Determine the [X, Y] coordinate at the center of the cell enclosing the given text.  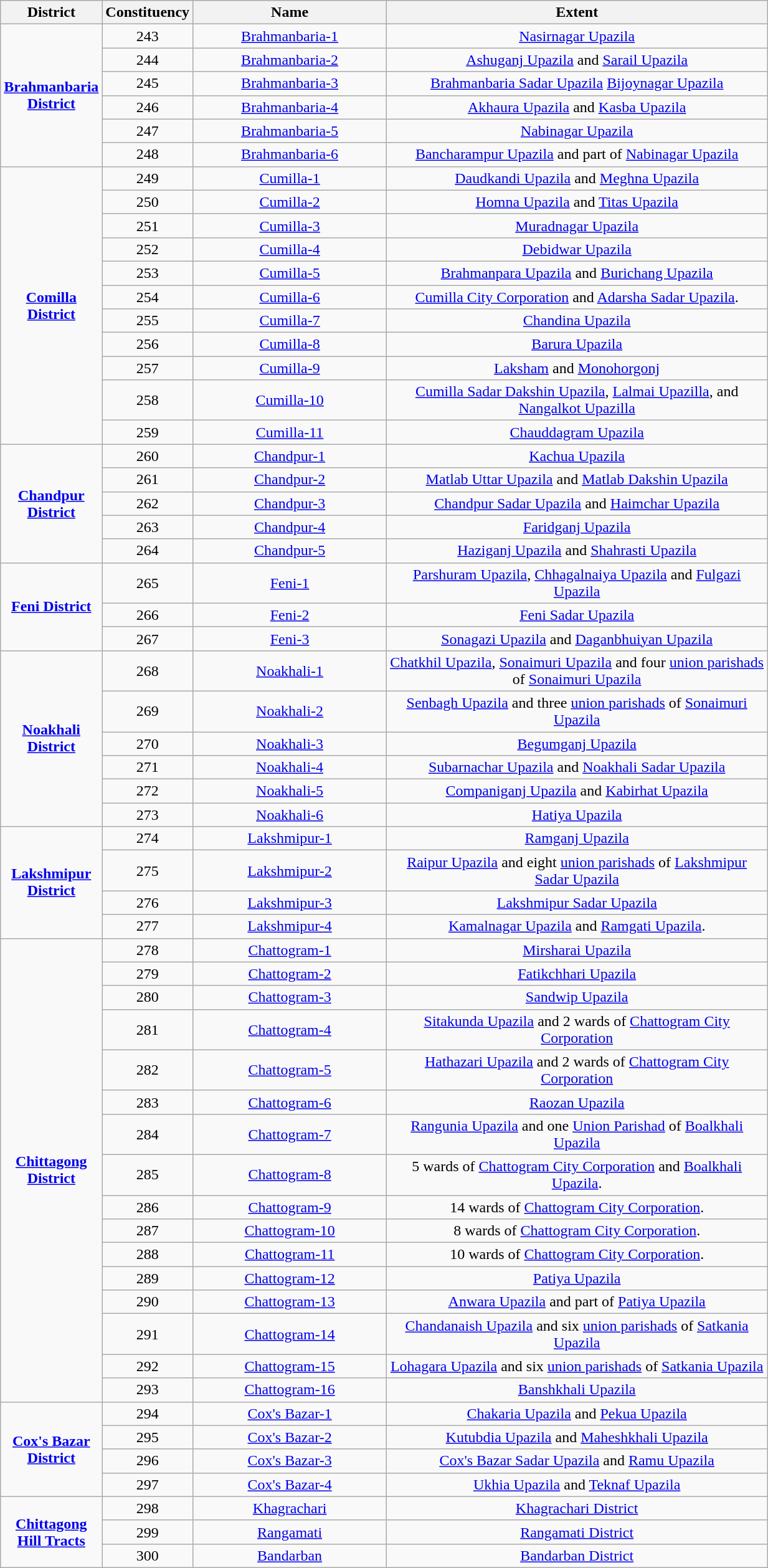
288 [148, 1255]
Raozan Upazila [577, 1102]
267 [148, 639]
Matlab Uttar Upazila and Matlab Dakshin Upazila [577, 480]
297 [148, 1485]
Cox's Bazar Sadar Upazila and Ramu Upazila [577, 1461]
Name [290, 12]
299 [148, 1532]
Sitakunda Upazila and 2 wards of Chattogram City Corporation [577, 1029]
Noakhali-1 [290, 670]
Cumilla-2 [290, 202]
Chattogram-16 [290, 1390]
280 [148, 997]
Feni-2 [290, 615]
Chakaria Upazila and Pekua Upazila [577, 1414]
243 [148, 36]
Parshuram Upazila, Chhagalnaiya Upazila and Fulgazi Upazila [577, 583]
Chandpur-4 [290, 527]
Cumilla Sadar Dakshin Upazila, Lalmai Upazilla, and Nangalkot Upazilla [577, 400]
Noakhali-3 [290, 743]
Bandarban District [577, 1556]
258 [148, 400]
Barura Upazila [577, 344]
Feni-1 [290, 583]
296 [148, 1461]
Khagrachari [290, 1508]
Rangunia Upazila and one Union Parishad of Boalkhali Upazila [577, 1134]
Lakshmipur Sadar Upazila [577, 903]
Cumilla-4 [290, 249]
Chattogram-14 [290, 1334]
279 [148, 974]
Laksham and Monohorgonj [577, 368]
Ashuganj Upazila and Sarail Upazila [577, 60]
283 [148, 1102]
Debidwar Upazila [577, 249]
Brahmanbaria-2 [290, 60]
Hatiya Upazila [577, 815]
Chattogram-10 [290, 1231]
Chatkhil Upazila, Sonaimuri Upazila and four union parishads of Sonaimuri Upazila [577, 670]
Homna Upazila and Titas Upazila [577, 202]
Chattogram-9 [290, 1207]
263 [148, 527]
Noakhali-4 [290, 767]
Anwara Upazila and part of Patiya Upazila [577, 1302]
266 [148, 615]
Kutubdia Upazila and Maheshkhali Upazila [577, 1437]
293 [148, 1390]
292 [148, 1366]
269 [148, 711]
Fatikchhari Upazila [577, 974]
Chattogram-5 [290, 1070]
Brahmanbaria-5 [290, 131]
Kachua Upazila [577, 456]
252 [148, 249]
Cumilla-11 [290, 432]
Bandarban [290, 1556]
Brahmanbaria-4 [290, 107]
14 wards of Chattogram City Corporation. [577, 1207]
295 [148, 1437]
Ukhia Upazila and Teknaf Upazila [577, 1485]
270 [148, 743]
Chattogram-11 [290, 1255]
259 [148, 432]
298 [148, 1508]
Brahmanbaria District [51, 95]
Feni District [51, 607]
8 wards of Chattogram City Corporation. [577, 1231]
290 [148, 1302]
Comilla District [51, 305]
276 [148, 903]
Cumilla-9 [290, 368]
Chattogram-15 [290, 1366]
Noakhali-6 [290, 815]
Cox's Bazar District [51, 1449]
Companiganj Upazila and Kabirhat Upazila [577, 791]
Lakshmipur-1 [290, 839]
254 [148, 297]
Nabinagar Upazila [577, 131]
Chandpur-3 [290, 503]
294 [148, 1414]
Chattogram-3 [290, 997]
Daudkandi Upazila and Meghna Upazila [577, 178]
Sandwip Upazila [577, 997]
278 [148, 950]
Khagrachari District [577, 1508]
Chandpur-2 [290, 480]
247 [148, 131]
Akhaura Upazila and Kasba Upazila [577, 107]
Chattogram-8 [290, 1175]
Sonagazi Upazila and Daganbhuiyan Upazila [577, 639]
Muradnagar Upazila [577, 226]
Cumilla-6 [290, 297]
Chattogram-6 [290, 1102]
282 [148, 1070]
Cumilla-7 [290, 321]
Feni Sadar Upazila [577, 615]
Cumilla City Corporation and Adarsha Sadar Upazila. [577, 297]
Brahmanbaria-6 [290, 154]
Chittagong District [51, 1170]
Chandpur-1 [290, 456]
Brahmanbaria-3 [290, 83]
272 [148, 791]
Faridganj Upazila [577, 527]
Cumilla-1 [290, 178]
Rangamati District [577, 1532]
284 [148, 1134]
250 [148, 202]
300 [148, 1556]
262 [148, 503]
Cumilla-10 [290, 400]
Nasirnagar Upazila [577, 36]
265 [148, 583]
287 [148, 1231]
5 wards of Chattogram City Corporation and Boalkhali Upazila. [577, 1175]
Chattogram-12 [290, 1278]
Patiya Upazila [577, 1278]
Mirsharai Upazila [577, 950]
Lohagara Upazila and six union parishads of Satkania Upazila [577, 1366]
Senbagh Upazila and three union parishads of Sonaimuri Upazila [577, 711]
271 [148, 767]
Cumilla-5 [290, 273]
Extent [577, 12]
291 [148, 1334]
Banshkhali Upazila [577, 1390]
Constituency [148, 12]
286 [148, 1207]
Chandpur District [51, 503]
Subarnachar Upazila and Noakhali Sadar Upazila [577, 767]
Feni-3 [290, 639]
Begumganj Upazila [577, 743]
Cox's Bazar-3 [290, 1461]
Lakshmipur-3 [290, 903]
260 [148, 456]
Noakhali-5 [290, 791]
10 wards of Chattogram City Corporation. [577, 1255]
Raipur Upazila and eight union parishads of Lakshmipur Sadar Upazila [577, 871]
245 [148, 83]
261 [148, 480]
251 [148, 226]
Hathazari Upazila and 2 wards of Chattogram City Corporation [577, 1070]
Cox's Bazar-1 [290, 1414]
Bancharampur Upazila and part of Nabinagar Upazila [577, 154]
Cumilla-8 [290, 344]
264 [148, 551]
274 [148, 839]
277 [148, 926]
Chandpur Sadar Upazila and Haimchar Upazila [577, 503]
246 [148, 107]
257 [148, 368]
273 [148, 815]
Brahmanpara Upazila and Burichang Upazila [577, 273]
249 [148, 178]
Cox's Bazar-2 [290, 1437]
Cox's Bazar-4 [290, 1485]
Brahmanbaria Sadar Upazila Bijoynagar Upazila [577, 83]
Kamalnagar Upazila and Ramgati Upazila. [577, 926]
Noakhali-2 [290, 711]
Chattogram-1 [290, 950]
256 [148, 344]
248 [148, 154]
268 [148, 670]
Chandina Upazila [577, 321]
Haziganj Upazila and Shahrasti Upazila [577, 551]
District [51, 12]
255 [148, 321]
244 [148, 60]
Chittagong Hill Tracts [51, 1532]
Chattogram-2 [290, 974]
253 [148, 273]
Ramganj Upazila [577, 839]
Cumilla-3 [290, 226]
Lakshmipur-4 [290, 926]
285 [148, 1175]
Noakhali District [51, 738]
Chattogram-7 [290, 1134]
Lakshmipur District [51, 882]
Brahmanbaria-1 [290, 36]
281 [148, 1029]
Chattogram-4 [290, 1029]
275 [148, 871]
Chandanaish Upazila and six union parishads of Satkania Upazila [577, 1334]
Rangamati [290, 1532]
289 [148, 1278]
Chandpur-5 [290, 551]
Chauddagram Upazila [577, 432]
Lakshmipur-2 [290, 871]
Chattogram-13 [290, 1302]
